Find where the given text appears and provide that cell's center as [X, Y] coordinate. 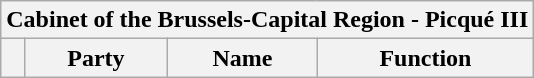
Party [96, 58]
Function [426, 58]
Cabinet of the Brussels-Capital Region - Picqué III [268, 20]
Name [242, 58]
